Find where the given text appears and provide that cell's center as [X, Y] coordinate. 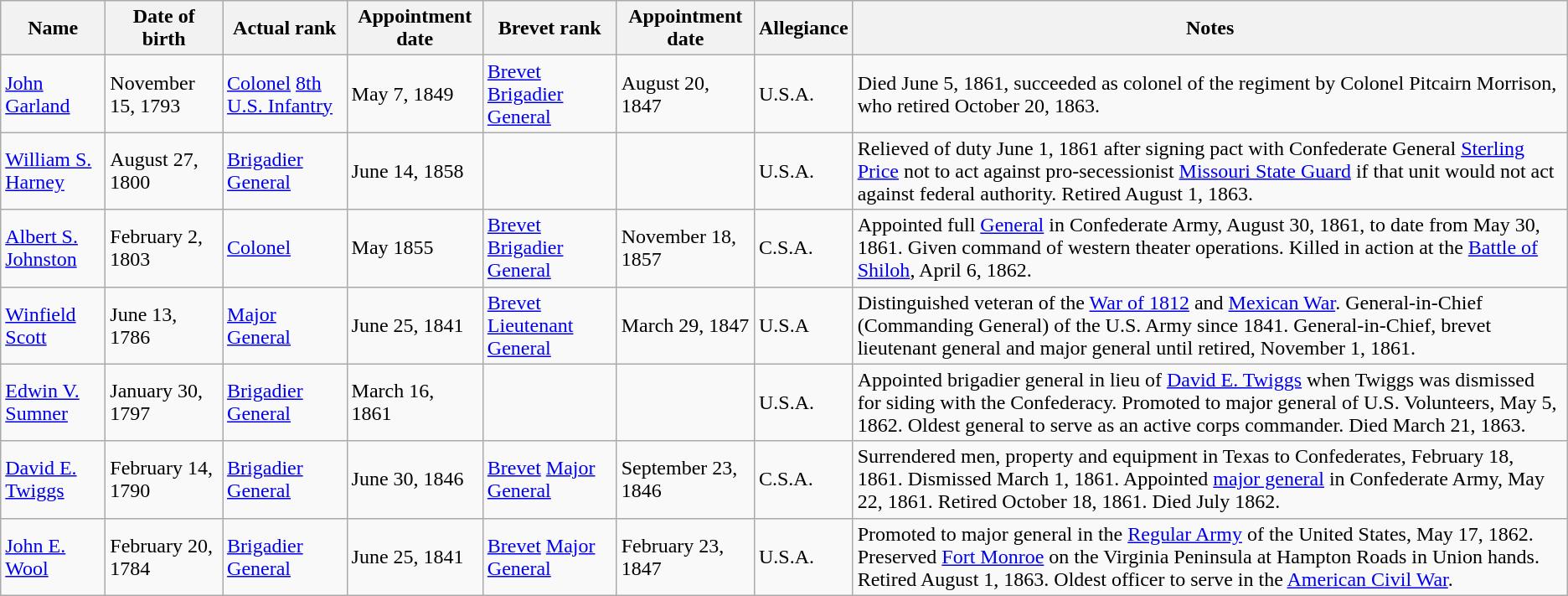
September 23, 1846 [685, 479]
August 20, 1847 [685, 94]
Name [54, 29]
John Garland [54, 94]
Died June 5, 1861, succeeded as colonel of the regiment by Colonel Pitcairn Morrison, who retired October 20, 1863. [1210, 94]
May 1855 [415, 248]
David E. Twiggs [54, 479]
Colonel [285, 248]
June 30, 1846 [415, 479]
Major General [285, 325]
November 18, 1857 [685, 248]
John E. Wool [54, 557]
January 30, 1797 [164, 402]
U.S.A [803, 325]
William S. Harney [54, 171]
Edwin V. Sumner [54, 402]
February 2, 1803 [164, 248]
Notes [1210, 29]
February 14, 1790 [164, 479]
Albert S. Johnston [54, 248]
February 20, 1784 [164, 557]
June 14, 1858 [415, 171]
Brevet rank [549, 29]
February 23, 1847 [685, 557]
March 16, 1861 [415, 402]
Winfield Scott [54, 325]
Allegiance [803, 29]
August 27, 1800 [164, 171]
November 15, 1793 [164, 94]
Actual rank [285, 29]
Colonel 8th U.S. Infantry [285, 94]
March 29, 1847 [685, 325]
June 13, 1786 [164, 325]
Brevet Lieutenant General [549, 325]
May 7, 1849 [415, 94]
Date of birth [164, 29]
